For the text-containing cell, return its midpoint in [x, y] coordinate format. 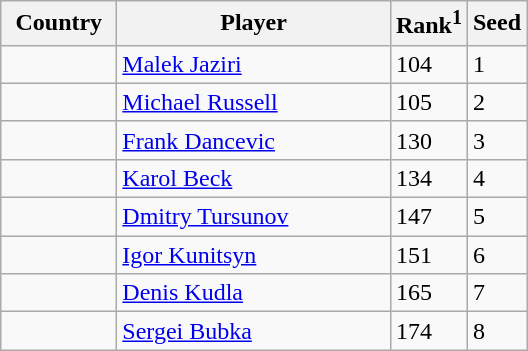
Igor Kunitsyn [254, 255]
174 [428, 331]
Dmitry Tursunov [254, 217]
Country [59, 24]
Michael Russell [254, 102]
Denis Kudla [254, 293]
130 [428, 140]
134 [428, 178]
Player [254, 24]
Sergei Bubka [254, 331]
104 [428, 64]
1 [496, 64]
3 [496, 140]
Malek Jaziri [254, 64]
Rank1 [428, 24]
147 [428, 217]
8 [496, 331]
6 [496, 255]
Seed [496, 24]
5 [496, 217]
2 [496, 102]
105 [428, 102]
4 [496, 178]
Karol Beck [254, 178]
165 [428, 293]
151 [428, 255]
7 [496, 293]
Frank Dancevic [254, 140]
